Return the [x, y] coordinate for the center point of the cell that contains the specified text.  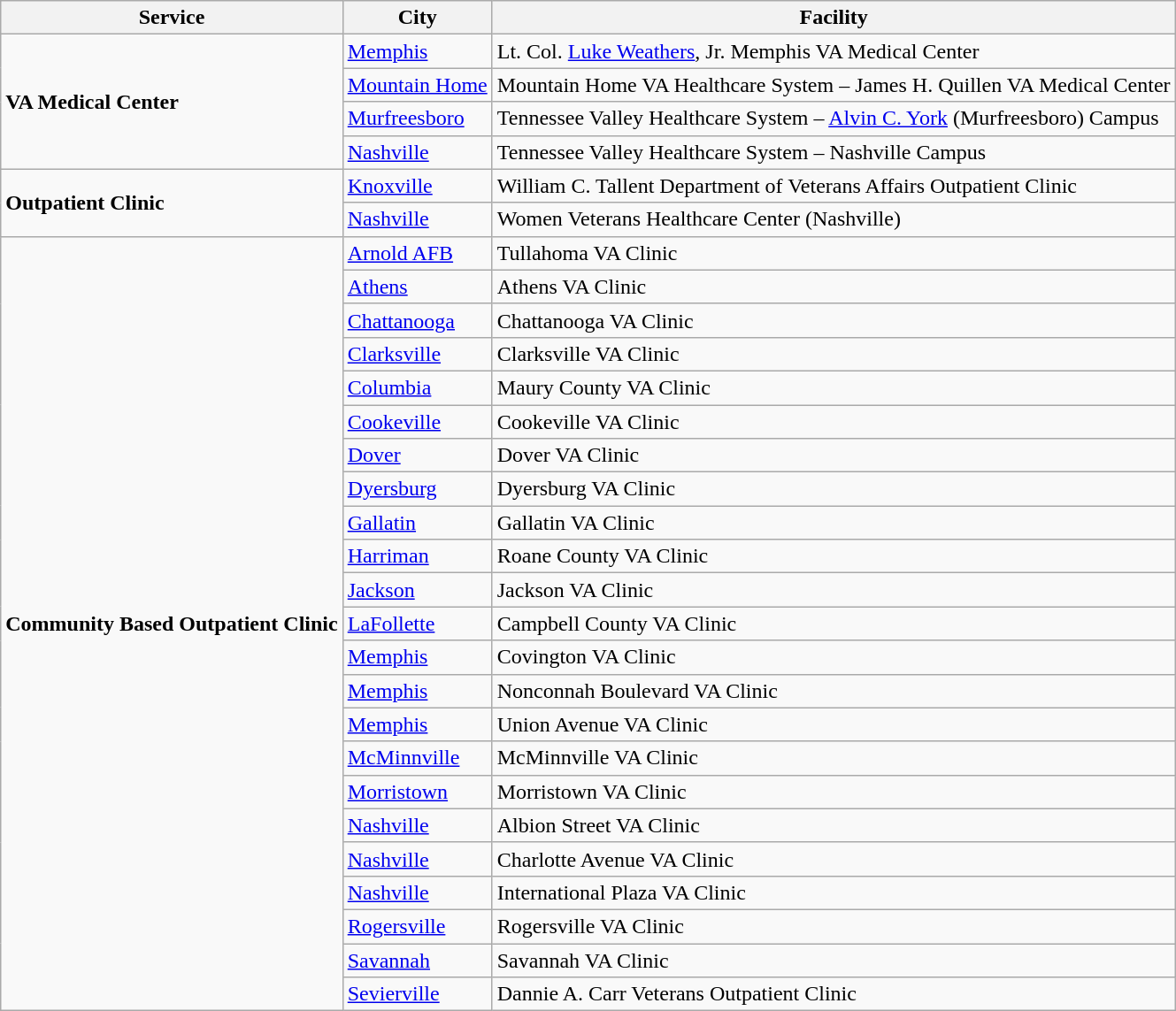
Jackson VA Clinic [834, 590]
Mountain Home VA Healthcare System – James H. Quillen VA Medical Center [834, 85]
Community Based Outpatient Clinic [172, 623]
Athens VA Clinic [834, 287]
Morristown VA Clinic [834, 792]
Dyersburg [418, 489]
Sevierville [418, 994]
McMinnville [418, 758]
Union Avenue VA Clinic [834, 724]
Outpatient Clinic [172, 203]
Dover VA Clinic [834, 456]
Tennessee Valley Healthcare System – Alvin C. York (Murfreesboro) Campus [834, 119]
Savannah VA Clinic [834, 960]
Tennessee Valley Healthcare System – Nashville Campus [834, 152]
Gallatin VA Clinic [834, 523]
City [418, 18]
Lt. Col. Luke Weathers, Jr. Memphis VA Medical Center [834, 51]
Dyersburg VA Clinic [834, 489]
Harriman [418, 556]
William C. Tallent Department of Veterans Affairs Outpatient Clinic [834, 186]
Cookeville VA Clinic [834, 422]
Knoxville [418, 186]
Chattanooga [418, 320]
Campbell County VA Clinic [834, 624]
Murfreesboro [418, 119]
Dannie A. Carr Veterans Outpatient Clinic [834, 994]
Facility [834, 18]
Athens [418, 287]
Clarksville VA Clinic [834, 354]
International Plaza VA Clinic [834, 892]
Savannah [418, 960]
Gallatin [418, 523]
VA Medical Center [172, 102]
Service [172, 18]
LaFollette [418, 624]
Covington VA Clinic [834, 657]
Rogersville VA Clinic [834, 926]
McMinnville VA Clinic [834, 758]
Tullahoma VA Clinic [834, 253]
Jackson [418, 590]
Mountain Home [418, 85]
Charlotte Avenue VA Clinic [834, 859]
Nonconnah Boulevard VA Clinic [834, 691]
Morristown [418, 792]
Albion Street VA Clinic [834, 825]
Dover [418, 456]
Chattanooga VA Clinic [834, 320]
Rogersville [418, 926]
Maury County VA Clinic [834, 387]
Cookeville [418, 422]
Roane County VA Clinic [834, 556]
Arnold AFB [418, 253]
Columbia [418, 387]
Women Veterans Healthcare Center (Nashville) [834, 219]
Clarksville [418, 354]
